Return the [X, Y] coordinate for the center point of the cell that contains the specified text.  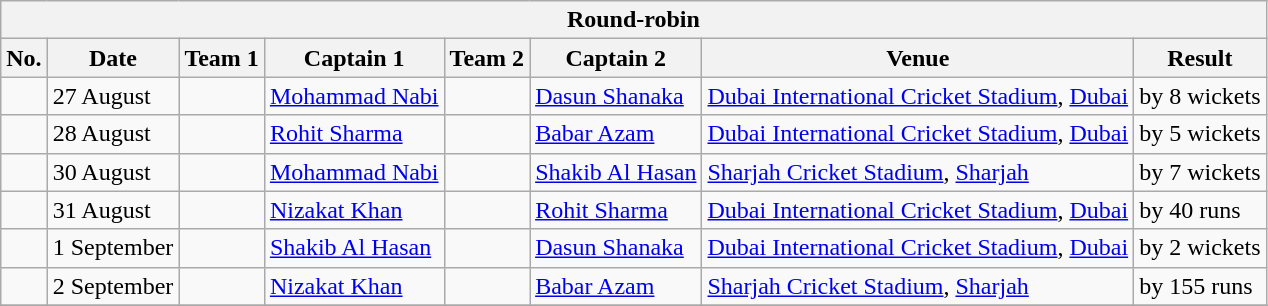
30 August [113, 172]
by 40 runs [1200, 210]
Venue [918, 58]
by 155 runs [1200, 286]
2 September [113, 286]
27 August [113, 96]
Date [113, 58]
by 2 wickets [1200, 248]
Team 1 [222, 58]
by 7 wickets [1200, 172]
31 August [113, 210]
by 8 wickets [1200, 96]
Team 2 [487, 58]
1 September [113, 248]
Captain 2 [616, 58]
Captain 1 [354, 58]
28 August [113, 134]
Round-robin [634, 20]
No. [24, 58]
Result [1200, 58]
by 5 wickets [1200, 134]
